Capture the cell that displays the provided text and extract its (x, y) central coordinate. 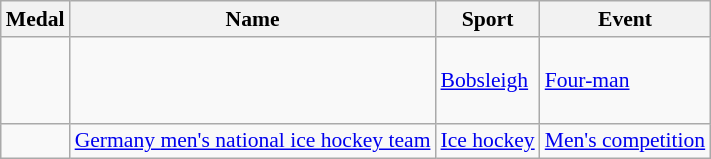
Event (626, 19)
Men's competition (626, 141)
Sport (487, 19)
Ice hockey (487, 141)
Name (253, 19)
Four-man (626, 80)
Medal (36, 19)
Bobsleigh (487, 80)
Germany men's national ice hockey team (253, 141)
